Detect which cell encompasses the target text, then output its (X, Y) center coordinate. 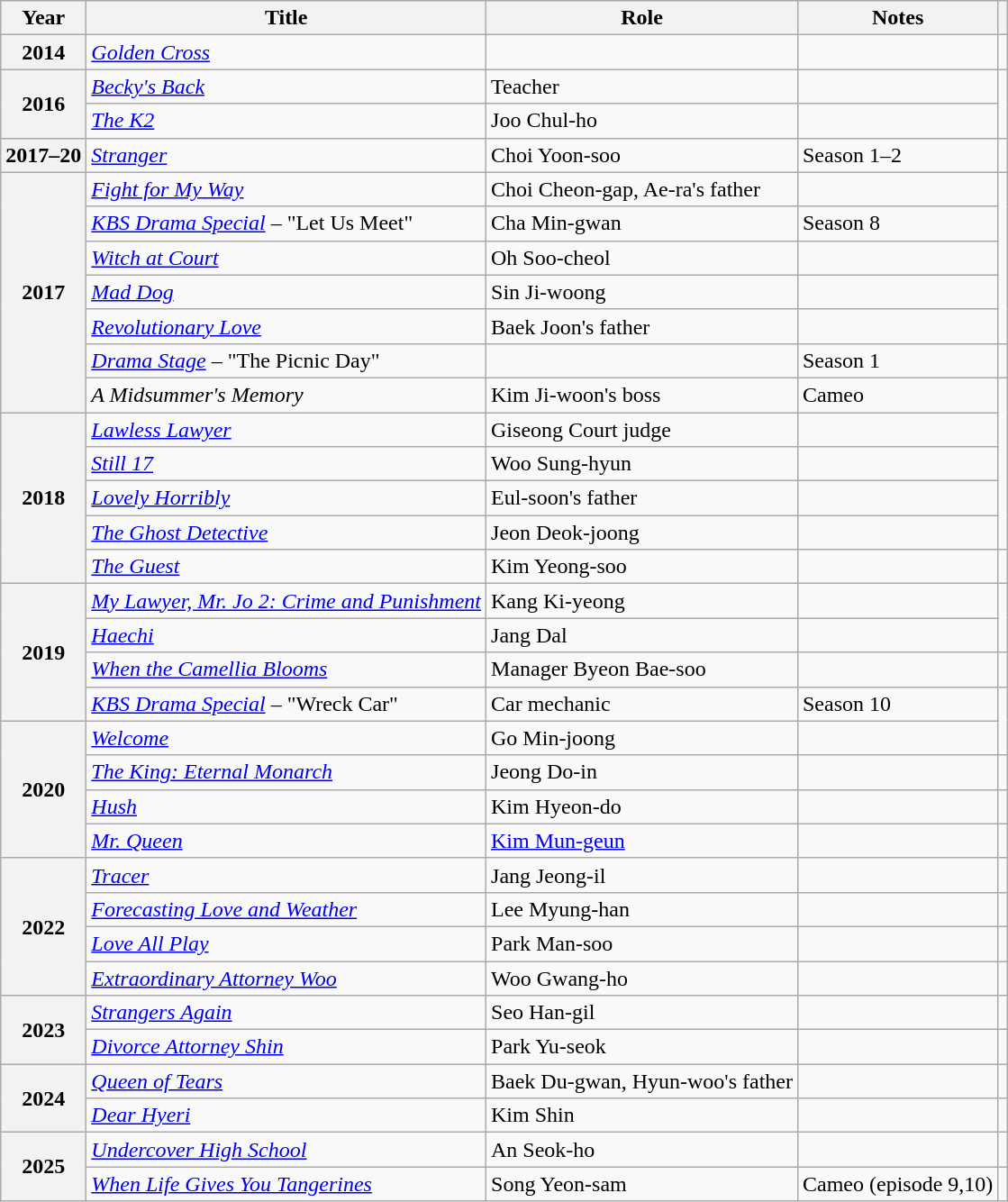
Jang Dal (642, 635)
Jeon Deok-joong (642, 533)
Seo Han-gil (642, 1013)
2017–20 (43, 155)
The Ghost Detective (286, 533)
Cameo (episode 9,10) (897, 1184)
Woo Sung-hyun (642, 464)
Sin Ji-woong (642, 292)
Queen of Tears (286, 1081)
2016 (43, 104)
Season 8 (897, 223)
The King: Eternal Monarch (286, 772)
2020 (43, 789)
Season 1 (897, 360)
The Guest (286, 567)
Lawless Lawyer (286, 430)
My Lawyer, Mr. Jo 2: Crime and Punishment (286, 601)
Extraordinary Attorney Woo (286, 978)
Song Yeon-sam (642, 1184)
KBS Drama Special – "Let Us Meet" (286, 223)
Giseong Court judge (642, 430)
Cameo (897, 395)
Hush (286, 806)
2025 (43, 1167)
Oh Soo-cheol (642, 258)
Stranger (286, 155)
Car mechanic (642, 704)
Park Man-soo (642, 943)
KBS Drama Special – "Wreck Car" (286, 704)
Notes (897, 18)
Becky's Back (286, 87)
Golden Cross (286, 52)
Forecasting Love and Weather (286, 909)
Title (286, 18)
Kang Ki-yeong (642, 601)
Dear Hyeri (286, 1115)
Haechi (286, 635)
Park Yu-seok (642, 1047)
Tracer (286, 875)
Jang Jeong-il (642, 875)
Joo Chul-ho (642, 121)
Role (642, 18)
2018 (43, 498)
Drama Stage – "The Picnic Day" (286, 360)
2019 (43, 652)
2022 (43, 926)
Lovely Horribly (286, 498)
When Life Gives You Tangerines (286, 1184)
Cha Min-gwan (642, 223)
Woo Gwang-ho (642, 978)
Kim Mun-geun (642, 841)
Go Min-joong (642, 738)
Mad Dog (286, 292)
A Midsummer's Memory (286, 395)
Eul-soon's father (642, 498)
Strangers Again (286, 1013)
Manager Byeon Bae-soo (642, 669)
The K2 (286, 121)
Year (43, 18)
Divorce Attorney Shin (286, 1047)
Kim Hyeon-do (642, 806)
Baek Joon's father (642, 326)
Jeong Do-in (642, 772)
Lee Myung-han (642, 909)
Choi Cheon-gap, Ae-ra's father (642, 189)
2017 (43, 292)
Kim Ji-woon's boss (642, 395)
Still 17 (286, 464)
Witch at Court (286, 258)
2024 (43, 1098)
2014 (43, 52)
Undercover High School (286, 1150)
Welcome (286, 738)
An Seok-ho (642, 1150)
Choi Yoon-soo (642, 155)
Season 1–2 (897, 155)
When the Camellia Blooms (286, 669)
Teacher (642, 87)
Love All Play (286, 943)
Kim Yeong-soo (642, 567)
Kim Shin (642, 1115)
Baek Du-gwan, Hyun-woo's father (642, 1081)
Fight for My Way (286, 189)
2023 (43, 1030)
Mr. Queen (286, 841)
Season 10 (897, 704)
Revolutionary Love (286, 326)
